Search for the cell housing the specified text and yield its (x, y) center coordinate. 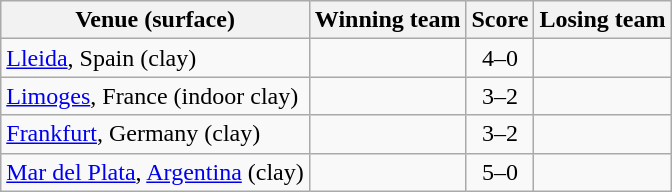
Frankfurt, Germany (clay) (156, 134)
Winning team (388, 20)
Losing team (602, 20)
Lleida, Spain (clay) (156, 58)
5–0 (500, 172)
4–0 (500, 58)
Mar del Plata, Argentina (clay) (156, 172)
Venue (surface) (156, 20)
Score (500, 20)
Limoges, France (indoor clay) (156, 96)
